Provide the (x, y) coordinate of the cell's center where the given text is located.  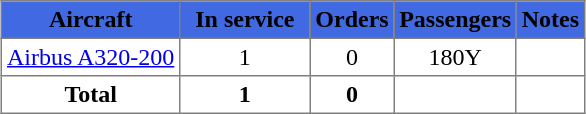
Notes (550, 20)
Aircraft (91, 20)
Passengers (455, 20)
In service (245, 20)
180Y (455, 57)
Airbus A320-200 (91, 57)
Orders (352, 20)
Total (91, 95)
